Extract the (X, Y) coordinate from the center of the cell holding the provided text.  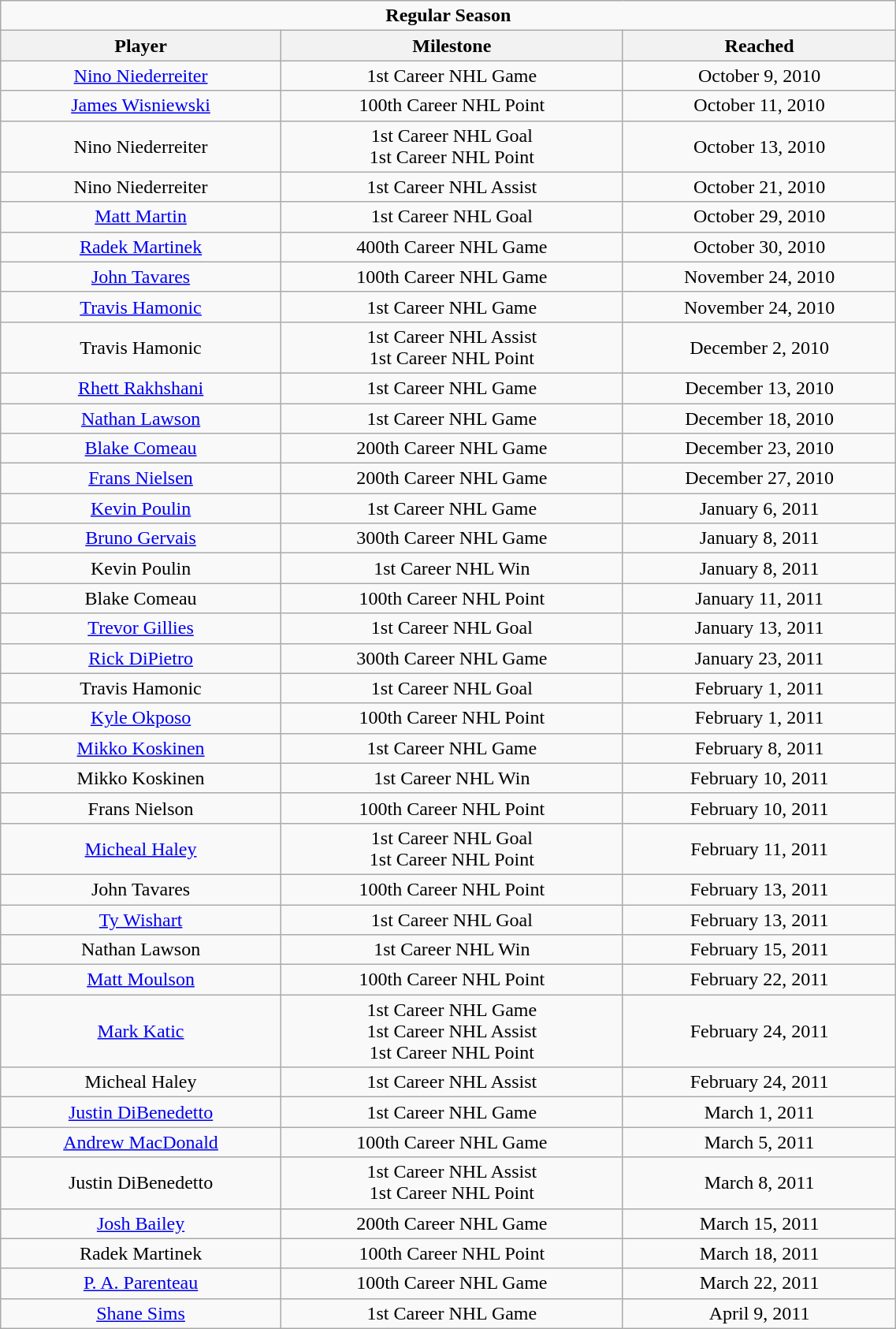
April 9, 2011 (760, 1313)
Bruno Gervais (141, 538)
December 13, 2010 (760, 388)
Rhett Rakhshani (141, 388)
February 11, 2011 (760, 848)
Frans Nielson (141, 808)
October 13, 2010 (760, 147)
October 29, 2010 (760, 217)
Matt Martin (141, 217)
March 1, 2011 (760, 1112)
Mark Katic (141, 1031)
October 9, 2010 (760, 76)
400th Career NHL Game (452, 247)
October 11, 2010 (760, 106)
P. A. Parenteau (141, 1283)
October 21, 2010 (760, 187)
January 11, 2011 (760, 598)
Player (141, 46)
January 6, 2011 (760, 508)
Rick DiPietro (141, 658)
March 15, 2011 (760, 1223)
March 18, 2011 (760, 1253)
February 15, 2011 (760, 950)
Reached (760, 46)
March 8, 2011 (760, 1182)
December 27, 2010 (760, 478)
December 2, 2010 (760, 347)
March 22, 2011 (760, 1283)
Shane Sims (141, 1313)
Regular Season (448, 16)
October 30, 2010 (760, 247)
Josh Bailey (141, 1223)
Milestone (452, 46)
January 13, 2011 (760, 628)
March 5, 2011 (760, 1142)
January 23, 2011 (760, 658)
February 22, 2011 (760, 980)
December 23, 2010 (760, 449)
Matt Moulson (141, 980)
December 18, 2010 (760, 419)
Trevor Gillies (141, 628)
Frans Nielsen (141, 478)
Ty Wishart (141, 920)
Kyle Okposo (141, 718)
1st Career NHL Game1st Career NHL Assist1st Career NHL Point (452, 1031)
February 8, 2011 (760, 748)
Andrew MacDonald (141, 1142)
James Wisniewski (141, 106)
